Detect which cell encompasses the target text, then output its (X, Y) center coordinate. 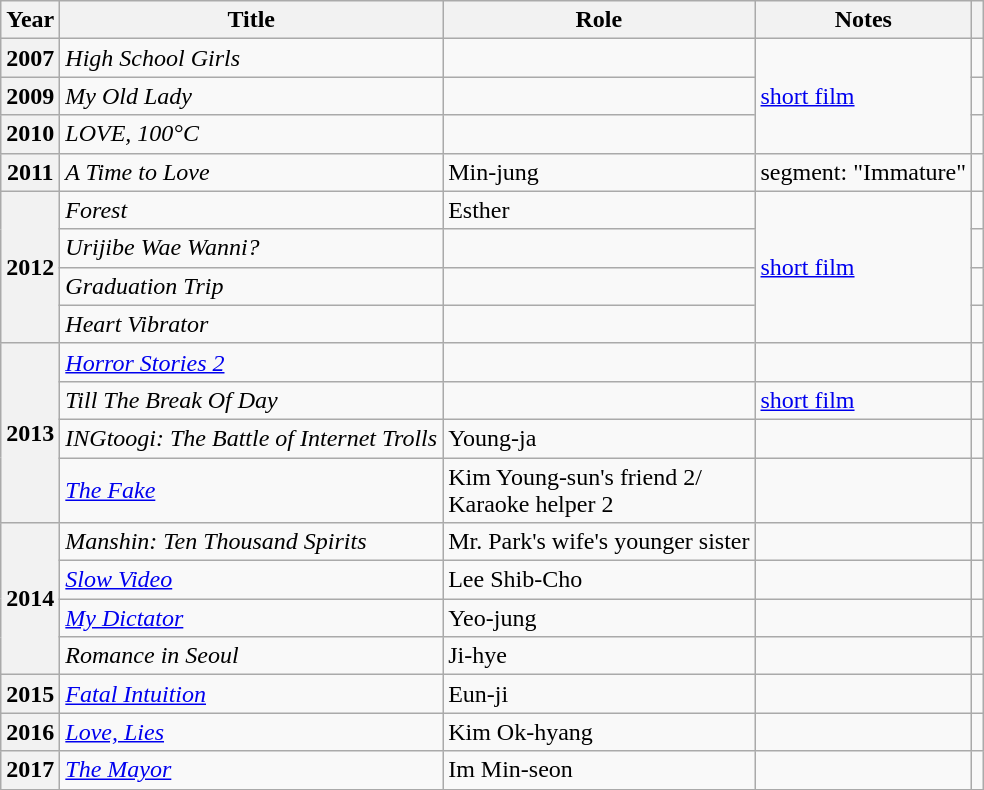
LOVE, 100°C (252, 134)
2017 (30, 770)
Title (252, 20)
The Mayor (252, 770)
Kim Young-sun's friend 2/ Karaoke helper 2 (599, 490)
Love, Lies (252, 732)
2007 (30, 58)
INGtoogi: The Battle of Internet Trolls (252, 438)
Heart Vibrator (252, 324)
Horror Stories 2 (252, 362)
The Fake (252, 490)
2016 (30, 732)
Graduation Trip (252, 286)
Year (30, 20)
Urijibe Wae Wanni? (252, 248)
A Time to Love (252, 172)
Eun-ji (599, 694)
2015 (30, 694)
Young-ja (599, 438)
2010 (30, 134)
Fatal Intuition (252, 694)
2014 (30, 599)
Esther (599, 210)
My Old Lady (252, 96)
Kim Ok-hyang (599, 732)
segment: "Immature" (864, 172)
Ji-hye (599, 656)
High School Girls (252, 58)
Notes (864, 20)
2011 (30, 172)
Role (599, 20)
Manshin: Ten Thousand Spirits (252, 542)
My Dictator (252, 618)
Till The Break Of Day (252, 400)
Romance in Seoul (252, 656)
Mr. Park's wife's younger sister (599, 542)
Lee Shib-Cho (599, 580)
Im Min-seon (599, 770)
2009 (30, 96)
2013 (30, 432)
2012 (30, 267)
Yeo-jung (599, 618)
Min-jung (599, 172)
Forest (252, 210)
Slow Video (252, 580)
